Pinpoint the cell where the given text exists, returning its [X, Y] midpoint coordinate. 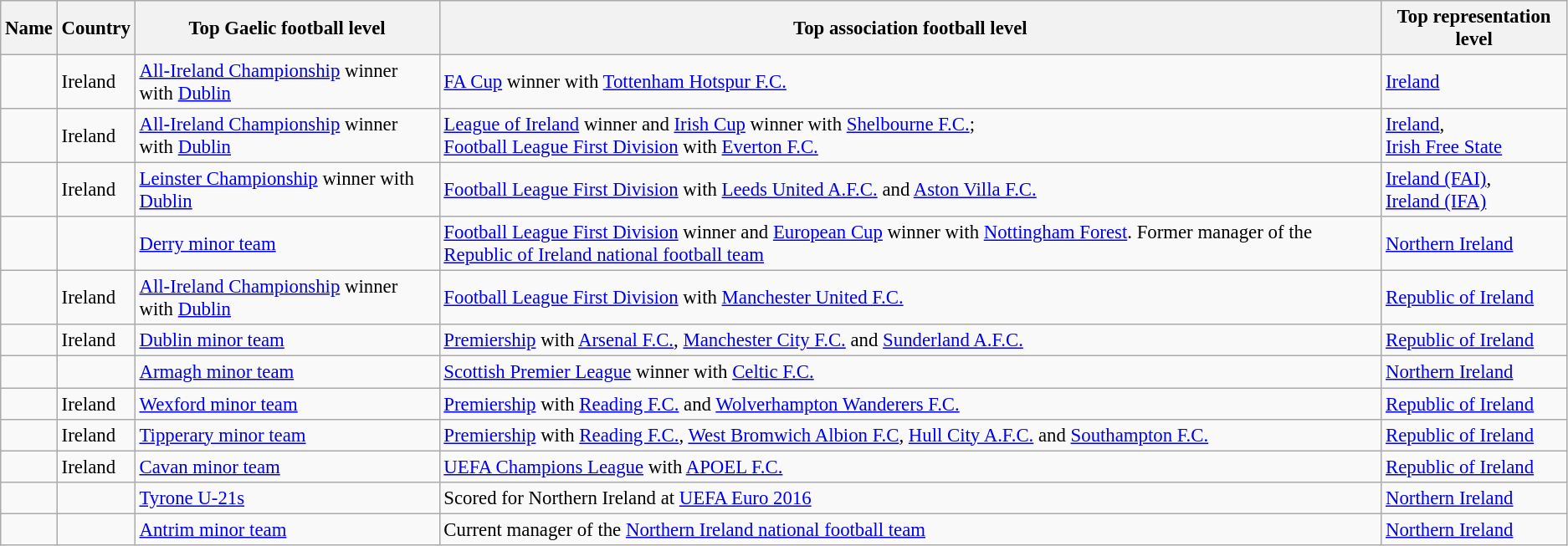
Top association football level [910, 28]
Wexford minor team [287, 404]
Football League First Division with Leeds United A.F.C. and Aston Villa F.C. [910, 191]
FA Cup winner with Tottenham Hotspur F.C. [910, 82]
Armagh minor team [287, 372]
Premiership with Reading F.C. and Wolverhampton Wanderers F.C. [910, 404]
Scored for Northern Ireland at UEFA Euro 2016 [910, 498]
Top Gaelic football level [287, 28]
Top representation level [1474, 28]
Derry minor team [287, 244]
League of Ireland winner and Irish Cup winner with Shelbourne F.C.;Football League First Division with Everton F.C. [910, 135]
Cavan minor team [287, 467]
Scottish Premier League winner with Celtic F.C. [910, 372]
UEFA Champions League with APOEL F.C. [910, 467]
Premiership with Arsenal F.C., Manchester City F.C. and Sunderland A.F.C. [910, 340]
Tipperary minor team [287, 435]
Tyrone U-21s [287, 498]
Football League First Division with Manchester United F.C. [910, 298]
Ireland,Irish Free State [1474, 135]
Ireland (FAI),Ireland (IFA) [1474, 191]
Current manager of the Northern Ireland national football team [910, 529]
Leinster Championship winner with Dublin [287, 191]
Antrim minor team [287, 529]
Dublin minor team [287, 340]
Country [95, 28]
Name [29, 28]
Premiership with Reading F.C., West Bromwich Albion F.C, Hull City A.F.C. and Southampton F.C. [910, 435]
